Return the (X, Y) coordinate for the center point of the cell that contains the specified text.  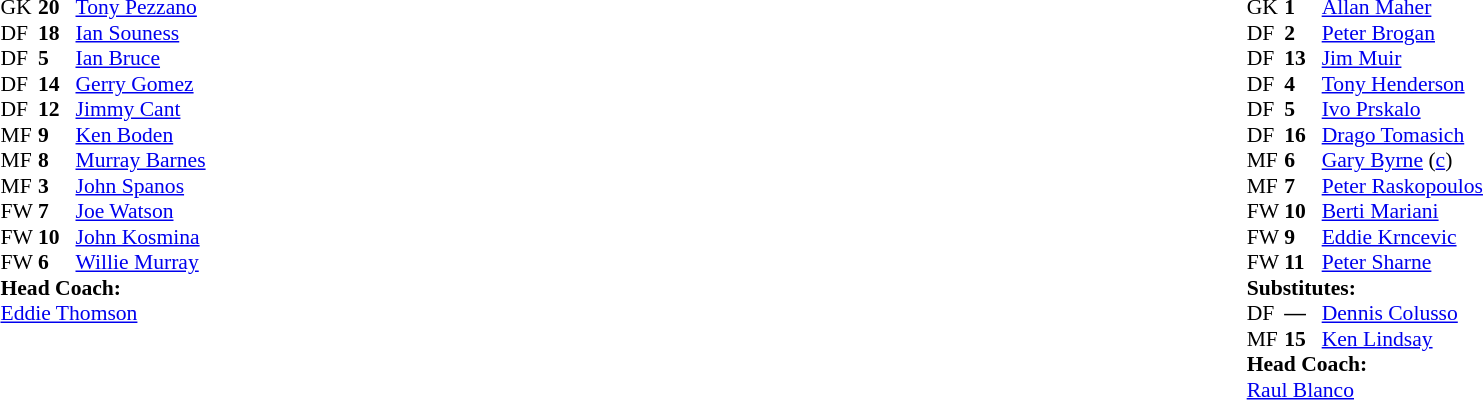
Tony Henderson (1402, 84)
Eddie Thomson (102, 313)
Murray Barnes (141, 161)
14 (57, 84)
— (1303, 313)
Willie Murray (141, 263)
Ian Bruce (141, 59)
Berti Mariani (1402, 211)
16 (1303, 135)
Gerry Gomez (141, 84)
13 (1303, 59)
John Spanos (141, 186)
12 (57, 109)
Ian Souness (141, 33)
Eddie Krncevic (1402, 237)
John Kosmina (141, 237)
Ken Boden (141, 135)
15 (1303, 339)
Ivo Prskalo (1402, 109)
Gary Byrne (c) (1402, 161)
11 (1303, 263)
Joe Watson (141, 211)
18 (57, 33)
Dennis Colusso (1402, 313)
Jim Muir (1402, 59)
8 (57, 161)
Peter Brogan (1402, 33)
Peter Sharne (1402, 263)
2 (1303, 33)
Drago Tomasich (1402, 135)
Ken Lindsay (1402, 339)
Jimmy Cant (141, 109)
4 (1303, 84)
Peter Raskopoulos (1402, 186)
Substitutes: (1365, 288)
3 (57, 186)
